Find where the given text appears and provide that cell's center as (x, y) coordinate. 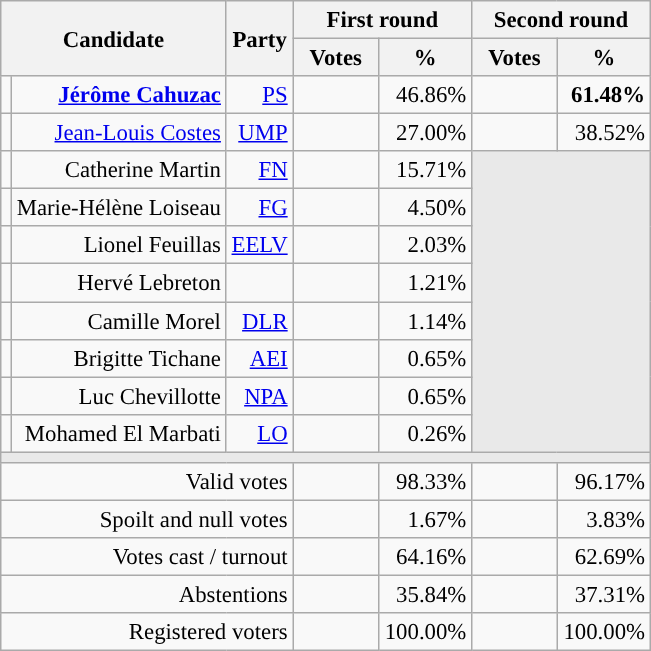
Jérôme Cahuzac (118, 95)
0.26% (426, 433)
3.83% (604, 519)
Second round (562, 20)
4.50% (426, 208)
46.86% (426, 95)
Votes cast / turnout (147, 557)
FN (260, 170)
Valid votes (147, 482)
Party (260, 38)
15.71% (426, 170)
27.00% (426, 133)
38.52% (604, 133)
Lionel Feuillas (118, 245)
1.14% (426, 321)
PS (260, 95)
Abstentions (147, 594)
Candidate (114, 38)
Spoilt and null votes (147, 519)
FG (260, 208)
37.31% (604, 594)
2.03% (426, 245)
Catherine Martin (118, 170)
1.67% (426, 519)
Mohamed El Marbati (118, 433)
96.17% (604, 482)
61.48% (604, 95)
Luc Chevillotte (118, 396)
AEI (260, 358)
1.21% (426, 283)
Camille Morel (118, 321)
Registered voters (147, 632)
Jean-Louis Costes (118, 133)
62.69% (604, 557)
Marie-Hélène Loiseau (118, 208)
64.16% (426, 557)
NPA (260, 396)
35.84% (426, 594)
LO (260, 433)
EELV (260, 245)
UMP (260, 133)
Hervé Lebreton (118, 283)
Brigitte Tichane (118, 358)
98.33% (426, 482)
First round (382, 20)
DLR (260, 321)
